Determine the (X, Y) coordinate at the center of the cell enclosing the given text.  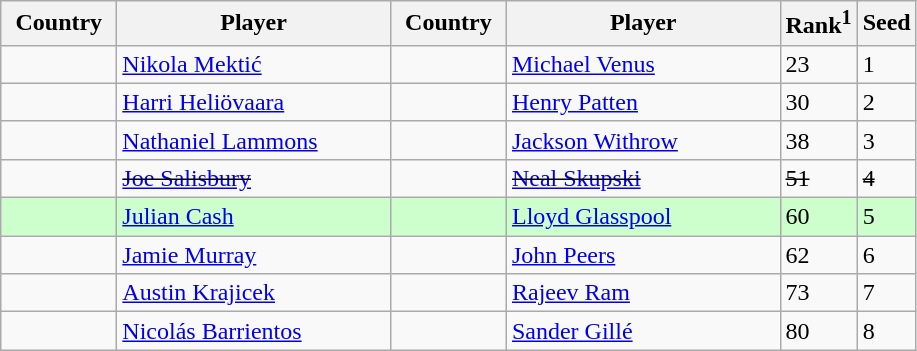
Joe Salisbury (254, 178)
1 (886, 64)
Sander Gillé (643, 331)
Seed (886, 24)
Julian Cash (254, 217)
3 (886, 140)
51 (818, 178)
Nikola Mektić (254, 64)
5 (886, 217)
62 (818, 255)
Henry Patten (643, 102)
Nicolás Barrientos (254, 331)
Jamie Murray (254, 255)
60 (818, 217)
30 (818, 102)
38 (818, 140)
Nathaniel Lammons (254, 140)
Rank1 (818, 24)
Harri Heliövaara (254, 102)
23 (818, 64)
73 (818, 293)
Jackson Withrow (643, 140)
2 (886, 102)
80 (818, 331)
8 (886, 331)
Rajeev Ram (643, 293)
7 (886, 293)
6 (886, 255)
Michael Venus (643, 64)
Neal Skupski (643, 178)
4 (886, 178)
John Peers (643, 255)
Lloyd Glasspool (643, 217)
Austin Krajicek (254, 293)
